Return the [x, y] coordinate for the center point of the cell that contains the specified text.  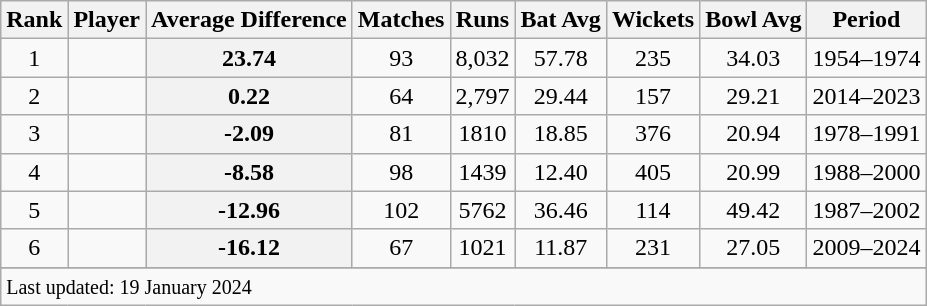
6 [34, 248]
2014–2023 [866, 96]
34.03 [754, 58]
-16.12 [250, 248]
5 [34, 210]
1954–1974 [866, 58]
67 [401, 248]
36.46 [560, 210]
27.05 [754, 248]
29.21 [754, 96]
Matches [401, 20]
0.22 [250, 96]
29.44 [560, 96]
1 [34, 58]
11.87 [560, 248]
1978–1991 [866, 134]
-12.96 [250, 210]
4 [34, 172]
2,797 [482, 96]
12.40 [560, 172]
81 [401, 134]
5762 [482, 210]
57.78 [560, 58]
1987–2002 [866, 210]
-2.09 [250, 134]
-8.58 [250, 172]
102 [401, 210]
Bowl Avg [754, 20]
64 [401, 96]
Runs [482, 20]
49.42 [754, 210]
18.85 [560, 134]
2 [34, 96]
93 [401, 58]
157 [652, 96]
20.99 [754, 172]
1810 [482, 134]
Wickets [652, 20]
3 [34, 134]
Average Difference [250, 20]
Rank [34, 20]
235 [652, 58]
23.74 [250, 58]
20.94 [754, 134]
114 [652, 210]
98 [401, 172]
Last updated: 19 January 2024 [464, 286]
Player [107, 20]
1988–2000 [866, 172]
1021 [482, 248]
8,032 [482, 58]
Bat Avg [560, 20]
2009–2024 [866, 248]
376 [652, 134]
Period [866, 20]
405 [652, 172]
231 [652, 248]
1439 [482, 172]
